Output the (X, Y) coordinate of the center of the cell containing the given text.  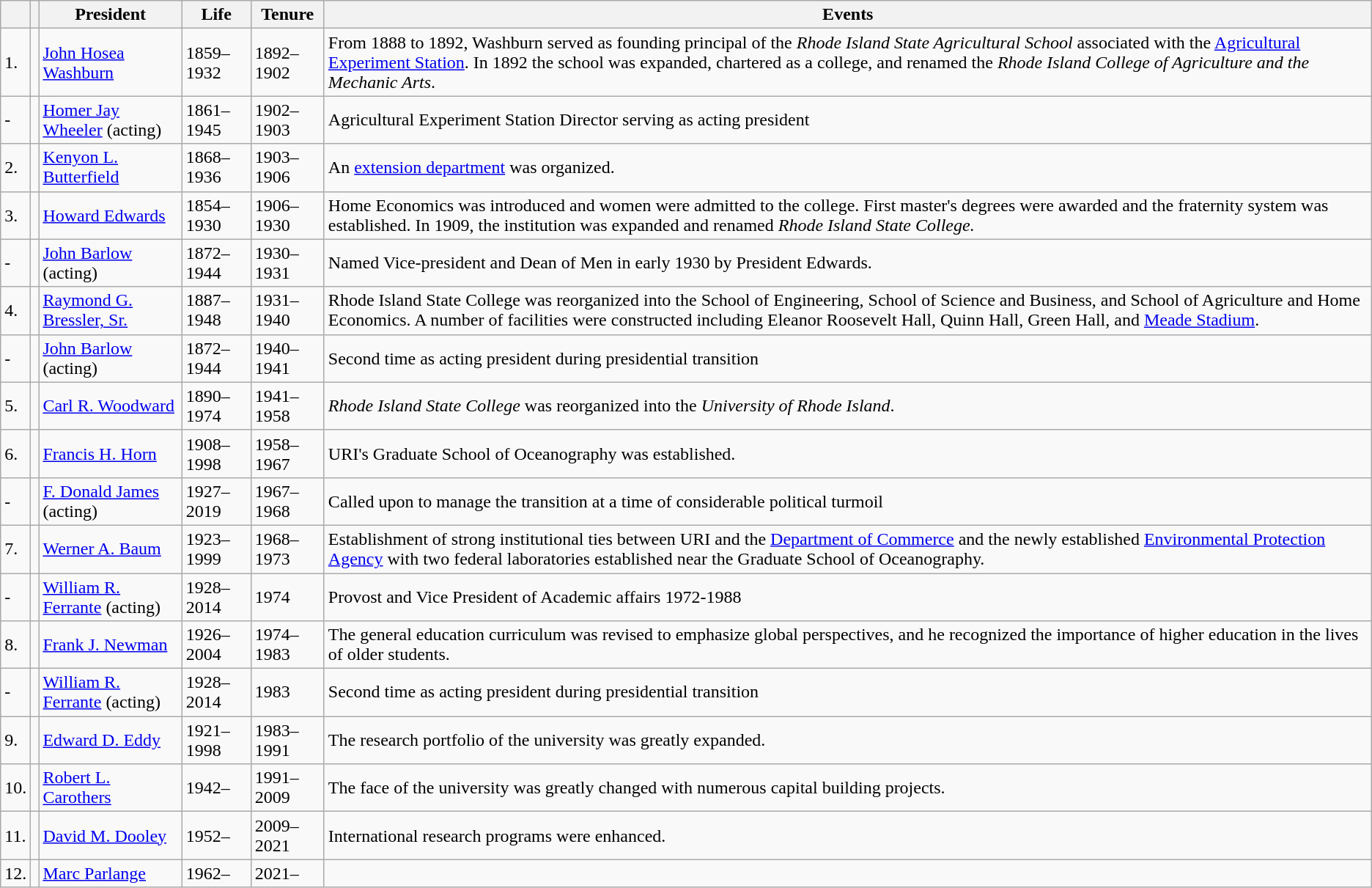
2009–2021 (287, 836)
10. (16, 788)
Howard Edwards (110, 216)
1974 (287, 597)
1. (16, 62)
1923–1999 (216, 548)
1958–1967 (287, 453)
6. (16, 453)
2021– (287, 873)
1854–1930 (216, 216)
The face of the university was greatly changed with numerous capital building projects. (847, 788)
1926–2004 (216, 645)
The research portfolio of the university was greatly expanded. (847, 741)
1991–2009 (287, 788)
1962– (216, 873)
Called upon to manage the transition at a time of considerable political turmoil (847, 502)
Agricultural Experiment Station Director serving as acting president (847, 120)
12. (16, 873)
John Hosea Washburn (110, 62)
Frank J. Newman (110, 645)
5. (16, 406)
1967–1968 (287, 502)
International research programs were enhanced. (847, 836)
8. (16, 645)
1868–1936 (216, 167)
Tenure (287, 15)
Werner A. Baum (110, 548)
David M. Dooley (110, 836)
1902–1903 (287, 120)
1968–1973 (287, 548)
1940–1941 (287, 358)
Kenyon L. Butterfield (110, 167)
Events (847, 15)
1931–1940 (287, 311)
1983–1991 (287, 741)
11. (16, 836)
Edward D. Eddy (110, 741)
1974–1983 (287, 645)
Named Vice-president and Dean of Men in early 1930 by President Edwards. (847, 263)
3. (16, 216)
1887–1948 (216, 311)
Francis H. Horn (110, 453)
1892–1902 (287, 62)
F. Donald James (acting) (110, 502)
President (110, 15)
1921–1998 (216, 741)
Carl R. Woodward (110, 406)
1903–1906 (287, 167)
1861–1945 (216, 120)
1930–1931 (287, 263)
Raymond G. Bressler, Sr. (110, 311)
Homer Jay Wheeler (acting) (110, 120)
Provost and Vice President of Academic affairs 1972-1988 (847, 597)
1941–1958 (287, 406)
2. (16, 167)
Marc Parlange (110, 873)
1908–1998 (216, 453)
An extension department was organized. (847, 167)
URI's Graduate School of Oceanography was established. (847, 453)
1890–1974 (216, 406)
Life (216, 15)
9. (16, 741)
Rhode Island State College was reorganized into the University of Rhode Island. (847, 406)
1942– (216, 788)
1983 (287, 692)
1859–1932 (216, 62)
1952– (216, 836)
7. (16, 548)
4. (16, 311)
Robert L. Carothers (110, 788)
1927–2019 (216, 502)
1906–1930 (287, 216)
